Locate the cell with the specified text and output its (x, y) center coordinate. 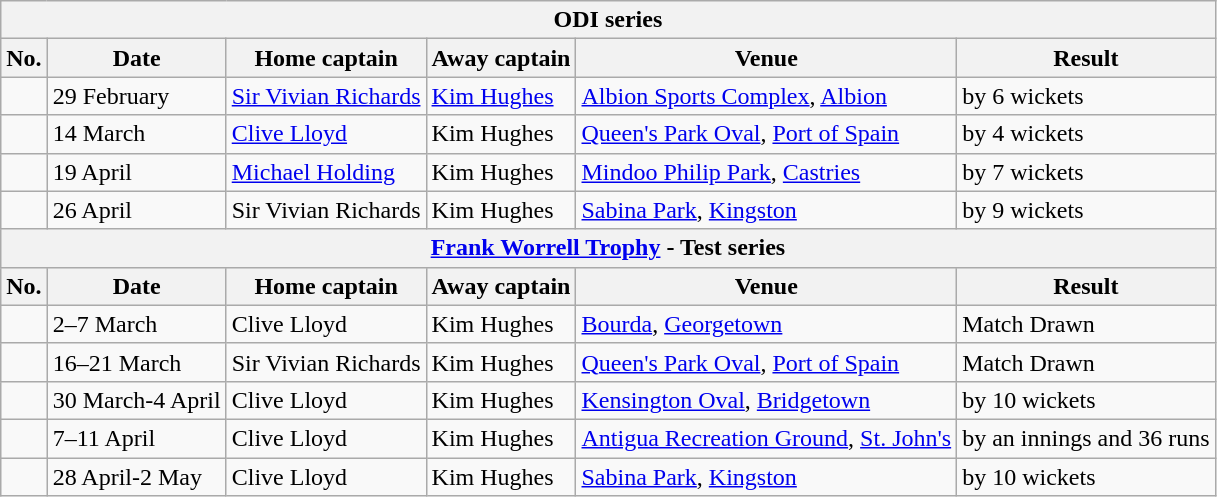
by 6 wickets (1086, 96)
Michael Holding (326, 172)
Mindoo Philip Park, Castries (766, 172)
14 March (136, 134)
Kensington Oval, Bridgetown (766, 400)
Albion Sports Complex, Albion (766, 96)
by 7 wickets (1086, 172)
by an innings and 36 runs (1086, 438)
28 April-2 May (136, 477)
2–7 March (136, 324)
16–21 March (136, 362)
19 April (136, 172)
30 March-4 April (136, 400)
26 April (136, 210)
by 9 wickets (1086, 210)
7–11 April (136, 438)
29 February (136, 96)
Frank Worrell Trophy - Test series (608, 248)
by 4 wickets (1086, 134)
Bourda, Georgetown (766, 324)
Antigua Recreation Ground, St. John's (766, 438)
ODI series (608, 20)
